Provide the [X, Y] coordinate of the cell's center where the given text is located.  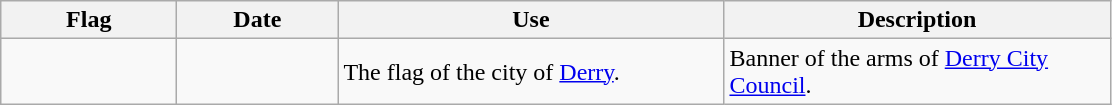
Date [258, 20]
Description [917, 20]
The flag of the city of Derry. [531, 72]
Use [531, 20]
Flag [89, 20]
Banner of the arms of Derry City Council. [917, 72]
